Identify which cell holds the provided text, then report its (x, y) central coordinate. 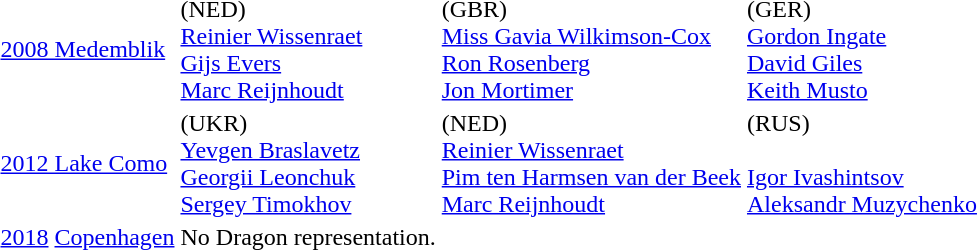
(UKR)Yevgen BraslavetzGeorgii LeonchukSergey Timokhov (308, 164)
(NED)Reinier WissenraetPim ten Harmsen van der BeekMarc Reijnhoudt (591, 164)
